Identify which cell holds the provided text, then report its (X, Y) central coordinate. 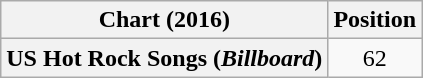
Position (375, 20)
62 (375, 58)
US Hot Rock Songs (Billboard) (164, 58)
Chart (2016) (164, 20)
